Identify which cell holds the provided text, then report its (x, y) central coordinate. 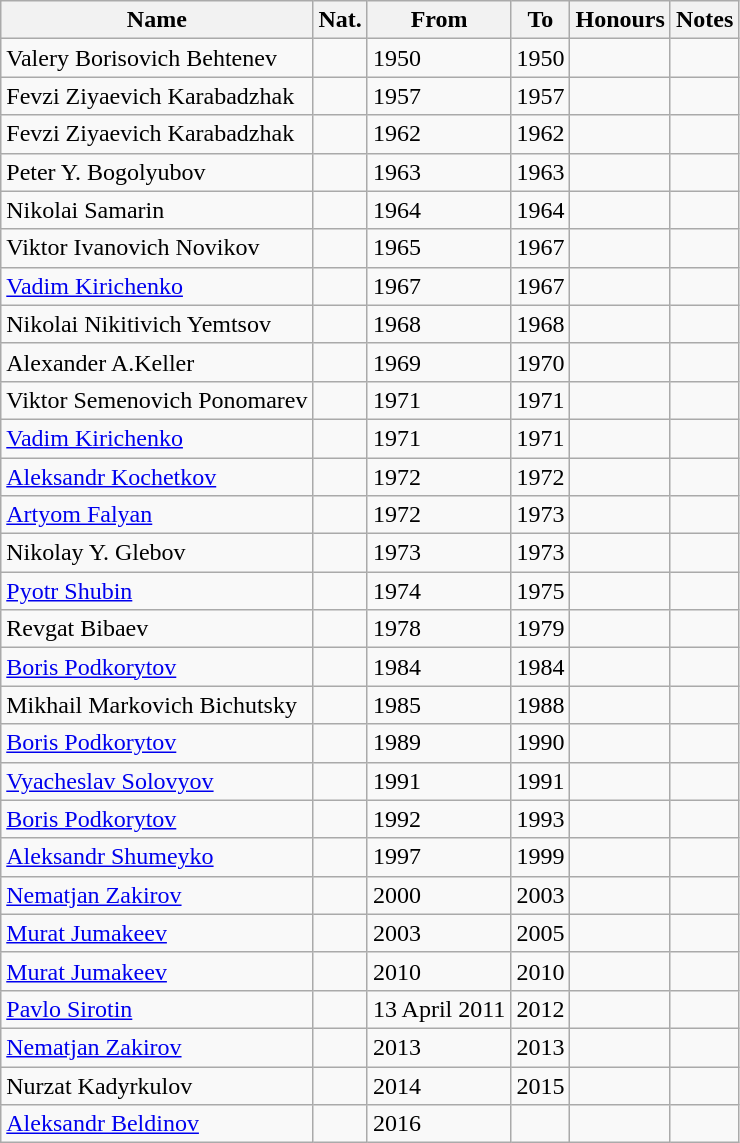
Nikolay Y. Glebov (157, 553)
1974 (439, 591)
2015 (540, 1085)
Nikolai Samarin (157, 210)
Alexander A.Keller (157, 362)
Aleksandr Beldinov (157, 1124)
1989 (439, 743)
Peter Y. Bogolyubov (157, 172)
2016 (439, 1124)
1969 (439, 362)
1970 (540, 362)
2012 (540, 1009)
Name (157, 20)
1975 (540, 591)
1990 (540, 743)
Nikolai Nikitivich Yemtsov (157, 324)
Nurzat Kadyrkulov (157, 1085)
Honours (620, 20)
Mikhail Markovich Bichutsky (157, 705)
1993 (540, 819)
From (439, 20)
1988 (540, 705)
1985 (439, 705)
Viktor Ivanovich Novikov (157, 248)
1999 (540, 857)
Aleksandr Kochetkov (157, 477)
Revgat Bibaev (157, 629)
2014 (439, 1085)
1978 (439, 629)
2000 (439, 895)
Pavlo Sirotin (157, 1009)
1979 (540, 629)
13 April 2011 (439, 1009)
Aleksandr Shumeyko (157, 857)
Viktor Semenovich Ponomarev (157, 400)
1965 (439, 248)
2005 (540, 933)
Notes (704, 20)
1997 (439, 857)
Artyom Falyan (157, 515)
Nat. (340, 20)
Valery Borisovich Behtenev (157, 58)
To (540, 20)
Pyotr Shubin (157, 591)
Vyacheslav Solovyov (157, 781)
1992 (439, 819)
